For the text-containing cell, return its midpoint in (x, y) coordinate format. 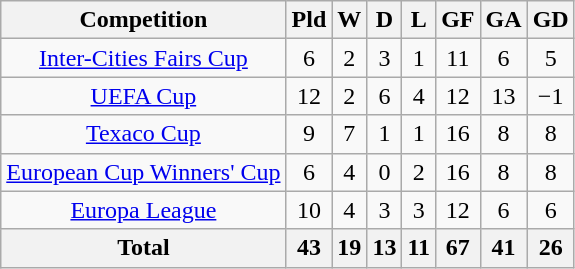
Inter-Cities Fairs Cup (144, 58)
9 (309, 134)
W (350, 20)
GD (550, 20)
European Cup Winners' Cup (144, 172)
43 (309, 248)
GA (504, 20)
Pld (309, 20)
5 (550, 58)
0 (384, 172)
19 (350, 248)
Europa League (144, 210)
41 (504, 248)
L (419, 20)
67 (458, 248)
GF (458, 20)
D (384, 20)
Competition (144, 20)
7 (350, 134)
10 (309, 210)
UEFA Cup (144, 96)
26 (550, 248)
Texaco Cup (144, 134)
−1 (550, 96)
Total (144, 248)
